Determine the [x, y] coordinate at the center of the cell enclosing the given text.  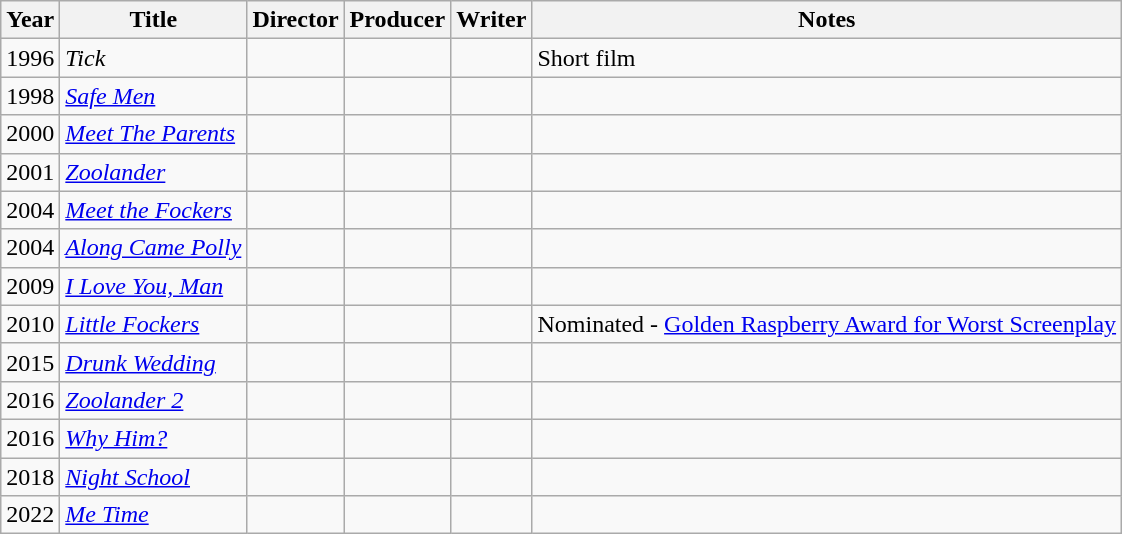
2022 [30, 515]
Me Time [154, 515]
2001 [30, 172]
Director [296, 20]
Title [154, 20]
Short film [827, 58]
1998 [30, 96]
2015 [30, 362]
2010 [30, 324]
Night School [154, 477]
Nominated - Golden Raspberry Award for Worst Screenplay [827, 324]
Why Him? [154, 438]
Tick [154, 58]
2009 [30, 286]
2000 [30, 134]
Meet the Fockers [154, 210]
Safe Men [154, 96]
Little Fockers [154, 324]
Year [30, 20]
Drunk Wedding [154, 362]
Writer [492, 20]
Notes [827, 20]
Producer [398, 20]
1996 [30, 58]
Along Came Polly [154, 248]
Zoolander 2 [154, 400]
I Love You, Man [154, 286]
Zoolander [154, 172]
2018 [30, 477]
Meet The Parents [154, 134]
